Output the (X, Y) coordinate of the center of the cell containing the given text.  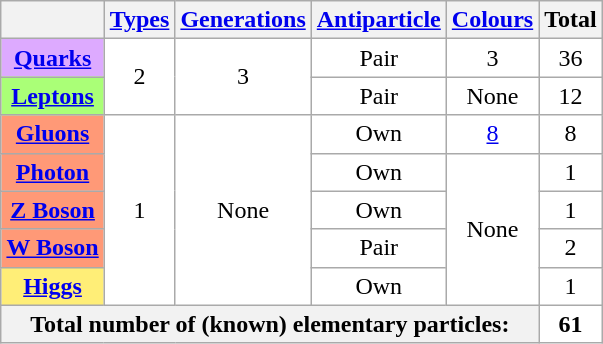
Colours (492, 20)
W Boson (52, 248)
61 (571, 324)
Quarks (52, 58)
Antiparticle (378, 20)
12 (571, 96)
36 (571, 58)
Photon (52, 172)
Total number of (known) elementary particles: (270, 324)
Gluons (52, 134)
Leptons (52, 96)
Z Boson (52, 210)
Total (571, 20)
Types (140, 20)
Higgs (52, 286)
Generations (243, 20)
